Return [X, Y] of the center of cell containing provided text 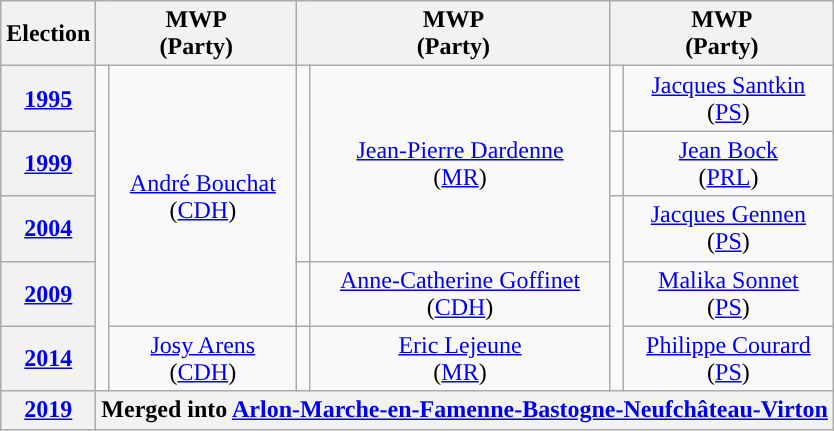
Josy Arens(CDH) [203, 358]
André Bouchat(CDH) [203, 196]
Jean-Pierre Dardenne(MR) [460, 164]
Merged into Arlon-Marche-en-Famenne-Bastogne-Neufchâteau-Virton [465, 410]
2019 [48, 410]
Anne-Catherine Goffinet(CDH) [460, 294]
Jacques Santkin(PS) [728, 98]
Jacques Gennen(PS) [728, 228]
Malika Sonnet(PS) [728, 294]
2004 [48, 228]
Philippe Courard(PS) [728, 358]
2009 [48, 294]
Election [48, 34]
1999 [48, 164]
Jean Bock(PRL) [728, 164]
Eric Lejeune(MR) [460, 358]
2014 [48, 358]
1995 [48, 98]
